From the cell containing the given text, extract its center point as (x, y) coordinate. 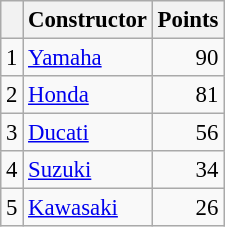
3 (12, 133)
5 (12, 208)
90 (188, 58)
Kawasaki (88, 208)
26 (188, 208)
2 (12, 95)
Honda (88, 95)
1 (12, 58)
Ducati (88, 133)
Suzuki (88, 170)
Points (188, 20)
81 (188, 95)
Constructor (88, 20)
56 (188, 133)
4 (12, 170)
Yamaha (88, 58)
34 (188, 170)
